Return the [x, y] coordinate for the center point of the cell that contains the specified text.  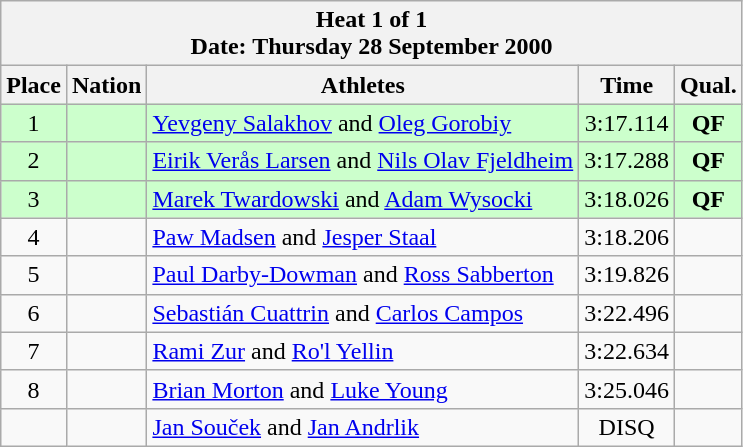
3:22.496 [627, 313]
2 [34, 161]
3 [34, 199]
3:22.634 [627, 351]
Rami Zur and Ro'l Yellin [363, 351]
Paul Darby-Dowman and Ross Sabberton [363, 275]
8 [34, 389]
Qual. [708, 85]
3:19.826 [627, 275]
Yevgeny Salakhov and Oleg Gorobiy [363, 123]
Athletes [363, 85]
7 [34, 351]
Heat 1 of 1 Date: Thursday 28 September 2000 [372, 34]
1 [34, 123]
Marek Twardowski and Adam Wysocki [363, 199]
3:18.026 [627, 199]
Paw Madsen and Jesper Staal [363, 237]
Place [34, 85]
3:17.288 [627, 161]
3:18.206 [627, 237]
3:25.046 [627, 389]
Sebastián Cuattrin and Carlos Campos [363, 313]
6 [34, 313]
Brian Morton and Luke Young [363, 389]
3:17.114 [627, 123]
DISQ [627, 427]
4 [34, 237]
Eirik Verås Larsen and Nils Olav Fjeldheim [363, 161]
Time [627, 85]
5 [34, 275]
Nation [106, 85]
Jan Souček and Jan Andrlik [363, 427]
